For the text-containing cell, return its midpoint in (X, Y) coordinate format. 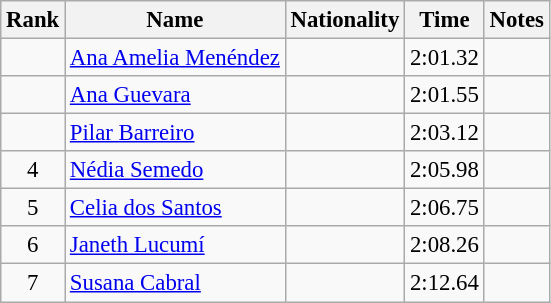
7 (33, 283)
2:08.26 (445, 245)
Susana Cabral (176, 283)
2:01.55 (445, 95)
2:06.75 (445, 208)
2:12.64 (445, 283)
2:05.98 (445, 170)
Janeth Lucumí (176, 245)
2:03.12 (445, 133)
6 (33, 245)
Rank (33, 20)
Nédia Semedo (176, 170)
2:01.32 (445, 58)
Notes (516, 20)
Pilar Barreiro (176, 133)
Time (445, 20)
Celia dos Santos (176, 208)
Nationality (344, 20)
Ana Amelia Menéndez (176, 58)
Name (176, 20)
4 (33, 170)
Ana Guevara (176, 95)
5 (33, 208)
